Search for the cell housing the specified text and yield its [x, y] center coordinate. 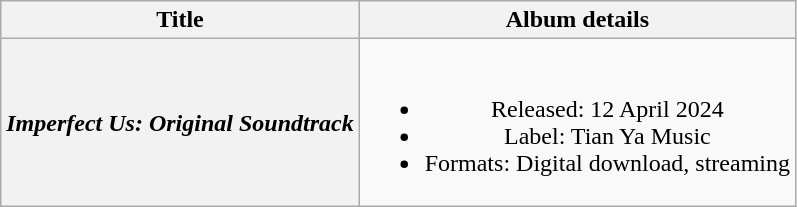
Title [180, 20]
Released: 12 April 2024Label: Tian Ya MusicFormats: Digital download, streaming [577, 122]
Album details [577, 20]
Imperfect Us: Original Soundtrack [180, 122]
